Scan for the cell matching the given text and deliver its (x, y) coordinate at center. 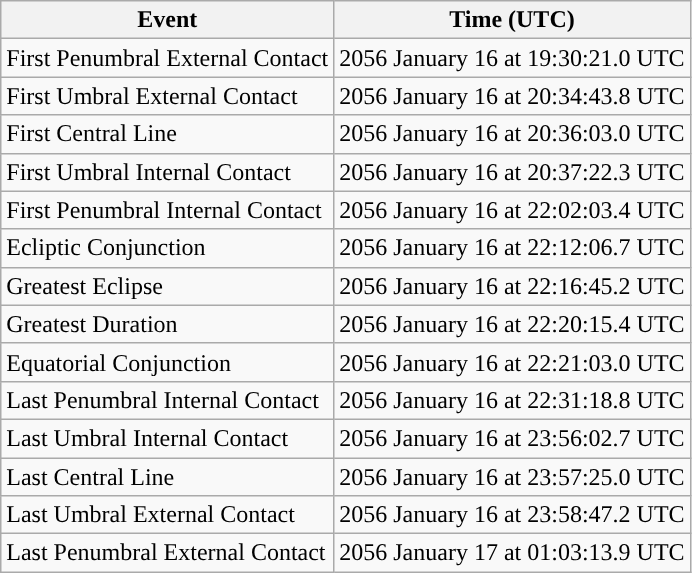
2056 January 17 at 01:03:13.9 UTC (512, 553)
2056 January 16 at 23:58:47.2 UTC (512, 515)
Time (UTC) (512, 20)
2056 January 16 at 22:12:06.7 UTC (512, 248)
Greatest Eclipse (168, 286)
Last Umbral External Contact (168, 515)
2056 January 16 at 19:30:21.0 UTC (512, 58)
2056 January 16 at 22:16:45.2 UTC (512, 286)
2056 January 16 at 23:56:02.7 UTC (512, 438)
First Penumbral Internal Contact (168, 210)
2056 January 16 at 22:21:03.0 UTC (512, 362)
Last Central Line (168, 477)
Ecliptic Conjunction (168, 248)
2056 January 16 at 20:37:22.3 UTC (512, 172)
Equatorial Conjunction (168, 362)
First Penumbral External Contact (168, 58)
2056 January 16 at 22:02:03.4 UTC (512, 210)
2056 January 16 at 22:20:15.4 UTC (512, 324)
Last Penumbral Internal Contact (168, 400)
First Umbral Internal Contact (168, 172)
Last Penumbral External Contact (168, 553)
Event (168, 20)
2056 January 16 at 22:31:18.8 UTC (512, 400)
2056 January 16 at 20:34:43.8 UTC (512, 96)
First Central Line (168, 134)
Last Umbral Internal Contact (168, 438)
First Umbral External Contact (168, 96)
2056 January 16 at 20:36:03.0 UTC (512, 134)
Greatest Duration (168, 324)
2056 January 16 at 23:57:25.0 UTC (512, 477)
